Return (X, Y) of the center of cell containing provided text 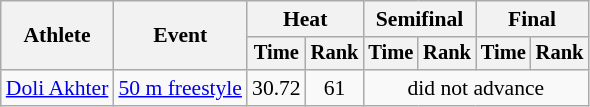
Heat (305, 19)
Athlete (58, 36)
Event (180, 36)
did not advance (476, 88)
Semifinal (419, 19)
50 m freestyle (180, 88)
Doli Akhter (58, 88)
30.72 (276, 88)
Final (532, 19)
61 (335, 88)
